From the cell containing the given text, extract its center point as [X, Y] coordinate. 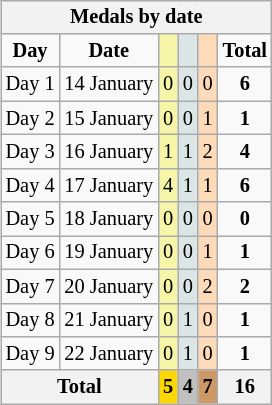
17 January [108, 185]
Day 1 [30, 84]
Day [30, 51]
Date [108, 51]
Day 3 [30, 152]
Day 6 [30, 253]
Day 8 [30, 320]
21 January [108, 320]
Day 2 [30, 118]
18 January [108, 219]
16 January [108, 152]
20 January [108, 286]
7 [208, 387]
19 January [108, 253]
16 [245, 387]
Day 9 [30, 354]
15 January [108, 118]
22 January [108, 354]
5 [168, 387]
Day 5 [30, 219]
Day 4 [30, 185]
Day 7 [30, 286]
Medals by date [136, 17]
14 January [108, 84]
